Output the (X, Y) coordinate of the center of the cell containing the given text.  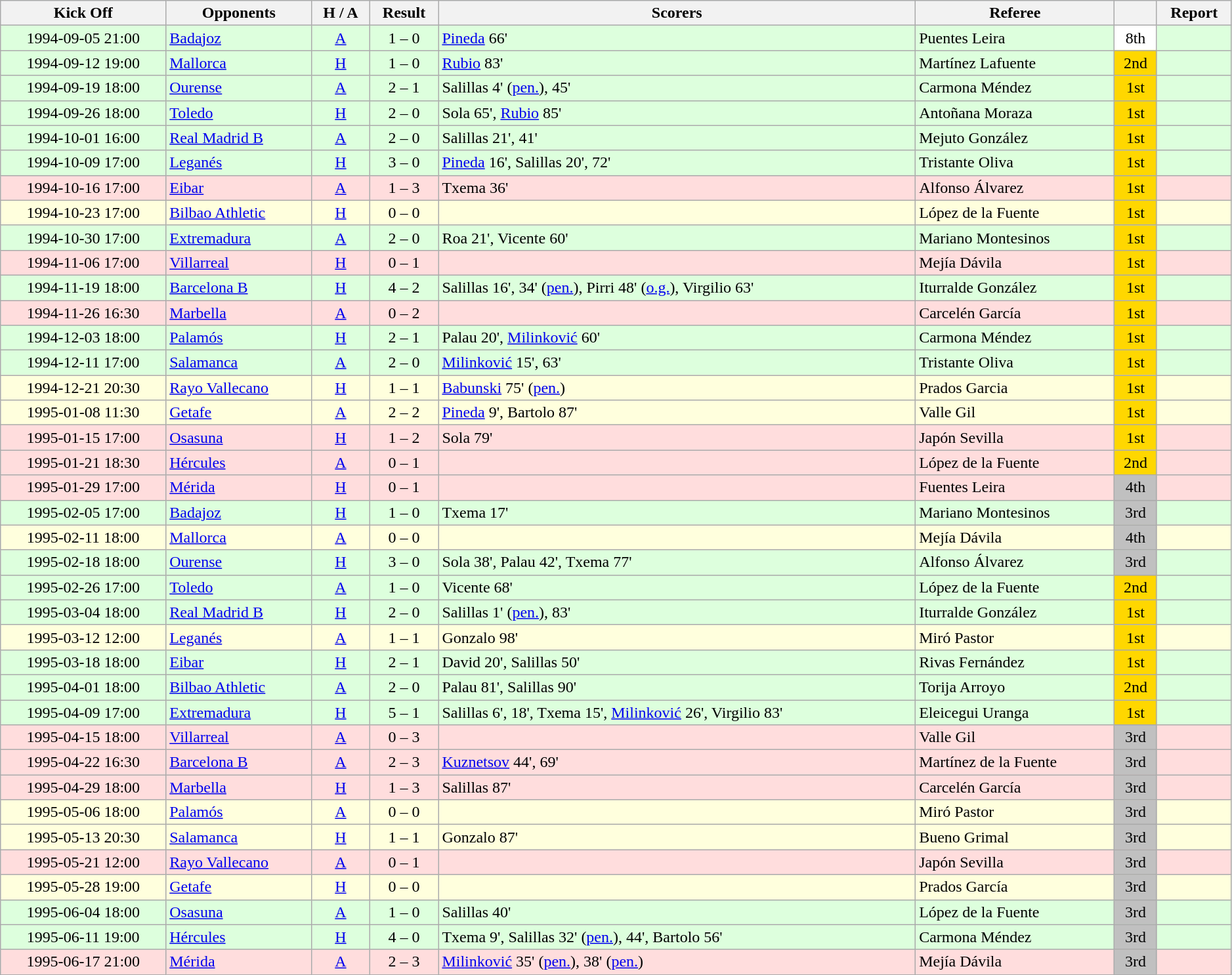
1995-03-18 18:00 (83, 662)
1995-04-09 17:00 (83, 712)
Referee (1015, 13)
Palau 20', Milinković 60' (677, 338)
1994-10-23 17:00 (83, 213)
5 – 1 (404, 712)
Pineda 9', Bartolo 87' (677, 413)
Report (1194, 13)
Vicente 68' (677, 587)
1994-11-26 16:30 (83, 313)
Eleicegui Uranga (1015, 712)
Txema 36' (677, 188)
Pineda 66' (677, 38)
1995-02-11 18:00 (83, 537)
1994-10-09 17:00 (83, 163)
1995-01-15 17:00 (83, 438)
Pineda 16', Salillas 20', 72' (677, 163)
David 20', Salillas 50' (677, 662)
Rubio 83' (677, 63)
1995-04-01 18:00 (83, 687)
1995-05-06 18:00 (83, 812)
Bueno Grimal (1015, 837)
H / A (341, 13)
2 – 2 (404, 413)
1995-06-17 21:00 (83, 962)
Milinković 35' (pen.), 38' (pen.) (677, 962)
Sola 79' (677, 438)
1994-10-16 17:00 (83, 188)
Salillas 6', 18', Txema 15', Milinković 26', Virgilio 83' (677, 712)
Milinković 15', 63' (677, 363)
Torija Arroyo (1015, 687)
1995-04-29 18:00 (83, 787)
1995-01-29 17:00 (83, 487)
1994-12-21 20:30 (83, 388)
Result (404, 13)
Salillas 16', 34' (pen.), Pirri 48' (o.g.), Virgilio 63' (677, 287)
1995-06-11 19:00 (83, 937)
1994-09-05 21:00 (83, 38)
Fuentes Leira (1015, 487)
1995-02-26 17:00 (83, 587)
Sola 65', Rubio 85' (677, 113)
Salillas 87' (677, 787)
Kuznetsov 44', 69' (677, 762)
Rivas Fernández (1015, 662)
1995-01-21 18:30 (83, 463)
0 – 3 (404, 737)
1995-03-04 18:00 (83, 612)
1995-03-12 12:00 (83, 637)
1995-04-15 18:00 (83, 737)
Martínez Lafuente (1015, 63)
Scorers (677, 13)
1994-10-01 16:00 (83, 138)
Txema 9', Salillas 32' (pen.), 44', Bartolo 56' (677, 937)
Salillas 1' (pen.), 83' (677, 612)
Prados Garcia (1015, 388)
1 – 2 (404, 438)
4 – 2 (404, 287)
1995-05-28 19:00 (83, 887)
Salillas 21', 41' (677, 138)
1994-09-12 19:00 (83, 63)
Gonzalo 87' (677, 837)
1995-02-18 18:00 (83, 562)
0 – 2 (404, 313)
Gonzalo 98' (677, 637)
1994-11-19 18:00 (83, 287)
Prados García (1015, 887)
4 – 0 (404, 937)
Txema 17' (677, 512)
1994-10-30 17:00 (83, 238)
Puentes Leira (1015, 38)
1994-09-26 18:00 (83, 113)
1995-04-22 16:30 (83, 762)
1995-02-05 17:00 (83, 512)
Mejuto González (1015, 138)
1994-11-06 17:00 (83, 262)
Sola 38', Palau 42', Txema 77' (677, 562)
1994-12-11 17:00 (83, 363)
Salillas 4' (pen.), 45' (677, 88)
Babunski 75' (pen.) (677, 388)
1995-05-21 12:00 (83, 862)
1995-05-13 20:30 (83, 837)
8th (1136, 38)
1994-12-03 18:00 (83, 338)
1995-01-08 11:30 (83, 413)
Martínez de la Fuente (1015, 762)
Salillas 40' (677, 912)
Roa 21', Vicente 60' (677, 238)
1995-06-04 18:00 (83, 912)
1994-09-19 18:00 (83, 88)
Kick Off (83, 13)
Palau 81', Salillas 90' (677, 687)
Opponents (239, 13)
Antoñana Moraza (1015, 113)
